Detect which cell encompasses the target text, then output its (x, y) center coordinate. 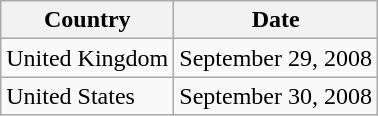
United States (88, 96)
September 29, 2008 (276, 58)
United Kingdom (88, 58)
Date (276, 20)
September 30, 2008 (276, 96)
Country (88, 20)
